From the cell containing the given text, extract its center point as [X, Y] coordinate. 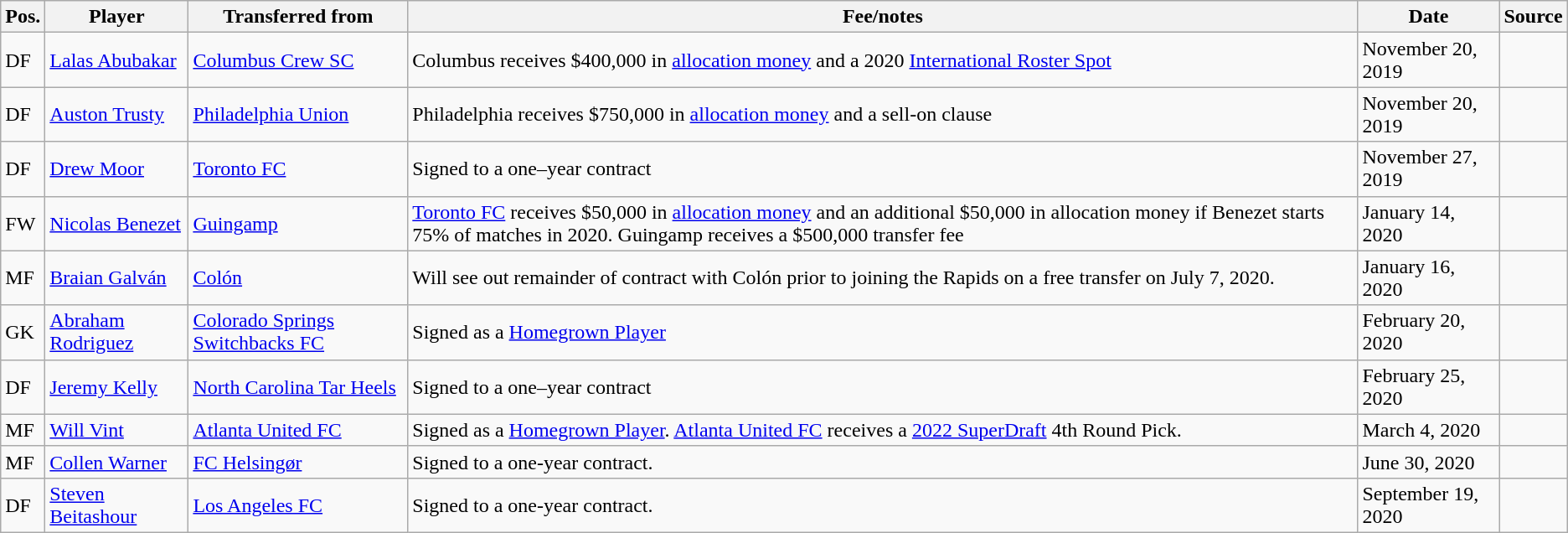
Drew Moor [117, 169]
Philadelphia Union [298, 114]
January 16, 2020 [1429, 278]
FC Helsingør [298, 462]
Braian Galván [117, 278]
Colón [298, 278]
November 27, 2019 [1429, 169]
Signed as a Homegrown Player [883, 332]
Will see out remainder of contract with Colón prior to joining the Rapids on a free transfer on July 7, 2020. [883, 278]
Date [1429, 17]
January 14, 2020 [1429, 223]
February 25, 2020 [1429, 387]
September 19, 2020 [1429, 505]
Will Vint [117, 430]
March 4, 2020 [1429, 430]
Auston Trusty [117, 114]
Nicolas Benezet [117, 223]
Colorado Springs Switchbacks FC [298, 332]
Steven Beitashour [117, 505]
Pos. [23, 17]
Columbus receives $400,000 in allocation money and a 2020 International Roster Spot [883, 60]
Jeremy Kelly [117, 387]
GK [23, 332]
Lalas Abubakar [117, 60]
Collen Warner [117, 462]
Player [117, 17]
FW [23, 223]
Abraham Rodriguez [117, 332]
Los Angeles FC [298, 505]
Atlanta United FC [298, 430]
June 30, 2020 [1429, 462]
Columbus Crew SC [298, 60]
Signed as a Homegrown Player. Atlanta United FC receives a 2022 SuperDraft 4th Round Pick. [883, 430]
North Carolina Tar Heels [298, 387]
Philadelphia receives $750,000 in allocation money and a sell-on clause [883, 114]
Fee/notes [883, 17]
February 20, 2020 [1429, 332]
Transferred from [298, 17]
Toronto FC [298, 169]
Guingamp [298, 223]
Source [1533, 17]
